Output the (x, y) coordinate of the center of the cell containing the given text.  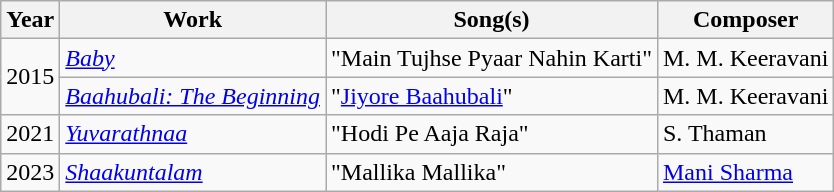
Work (193, 20)
Baahubali: The Beginning (193, 96)
Baby (193, 58)
"Main Tujhse Pyaar Nahin Karti" (492, 58)
Yuvarathnaa (193, 134)
"Hodi Pe Aaja Raja" (492, 134)
2021 (30, 134)
S. Thaman (745, 134)
"Mallika Mallika" (492, 172)
Year (30, 20)
2015 (30, 77)
"Jiyore Baahubali" (492, 96)
Mani Sharma (745, 172)
Shaakuntalam (193, 172)
Composer (745, 20)
Song(s) (492, 20)
2023 (30, 172)
